Return the [x, y] coordinate for the center point of the cell that contains the specified text.  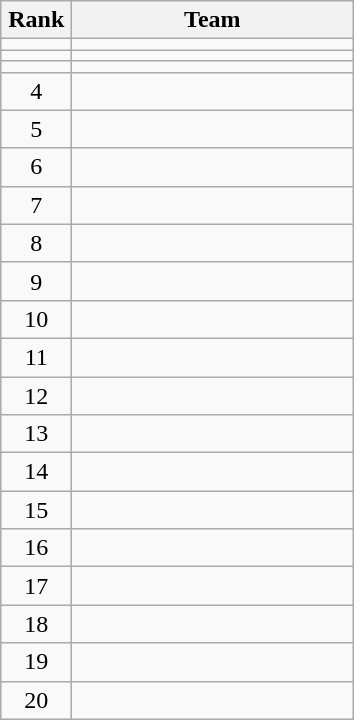
16 [36, 548]
17 [36, 586]
13 [36, 434]
Rank [36, 20]
Team [212, 20]
8 [36, 243]
12 [36, 395]
19 [36, 662]
9 [36, 281]
10 [36, 319]
7 [36, 205]
14 [36, 472]
15 [36, 510]
6 [36, 167]
20 [36, 700]
5 [36, 129]
4 [36, 91]
11 [36, 357]
18 [36, 624]
